Return (X, Y) of the center of cell containing provided text 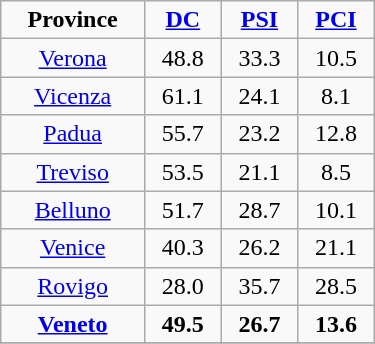
24.1 (260, 96)
48.8 (184, 58)
28.5 (336, 286)
33.3 (260, 58)
8.1 (336, 96)
PCI (336, 20)
12.8 (336, 134)
61.1 (184, 96)
28.0 (184, 286)
Venice (73, 248)
Veneto (73, 324)
26.2 (260, 248)
Belluno (73, 210)
10.1 (336, 210)
PSI (260, 20)
51.7 (184, 210)
8.5 (336, 172)
35.7 (260, 286)
Padua (73, 134)
DC (184, 20)
Verona (73, 58)
Rovigo (73, 286)
40.3 (184, 248)
53.5 (184, 172)
Treviso (73, 172)
Province (73, 20)
28.7 (260, 210)
23.2 (260, 134)
10.5 (336, 58)
49.5 (184, 324)
55.7 (184, 134)
26.7 (260, 324)
Vicenza (73, 96)
13.6 (336, 324)
